Output the (X, Y) coordinate of the center of the cell containing the given text.  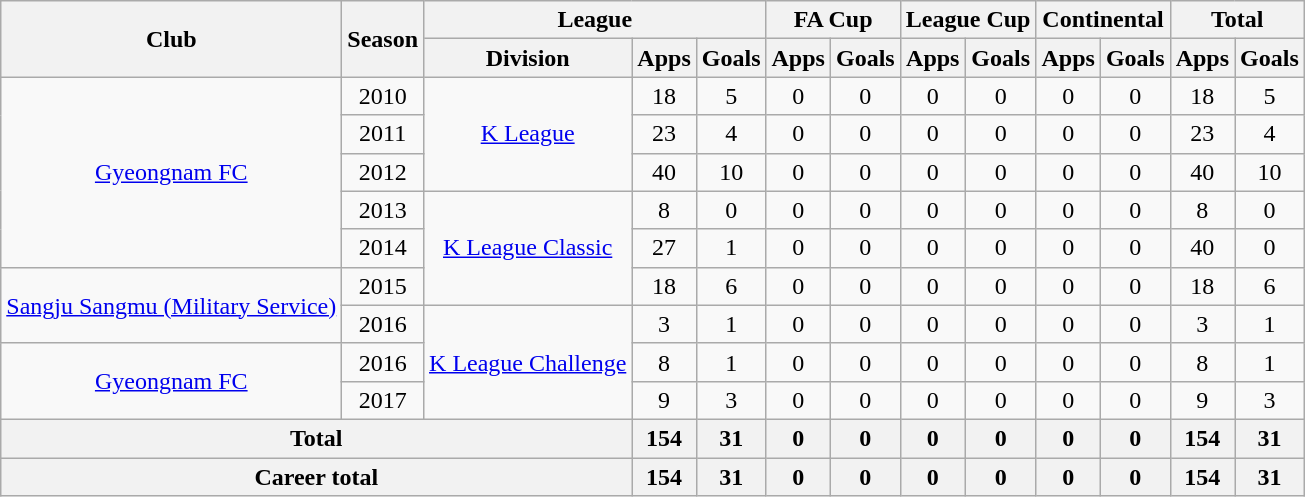
Career total (316, 477)
2010 (383, 96)
Season (383, 39)
Club (172, 39)
2017 (383, 400)
2015 (383, 286)
League (595, 20)
K League Classic (528, 248)
Division (528, 58)
League Cup (968, 20)
Continental (1103, 20)
2011 (383, 134)
2013 (383, 210)
27 (664, 248)
K League Challenge (528, 362)
K League (528, 134)
Sangju Sangmu (Military Service) (172, 305)
2014 (383, 248)
2012 (383, 172)
FA Cup (833, 20)
